Provide the (x, y) coordinate of the cell's center where the given text is located.  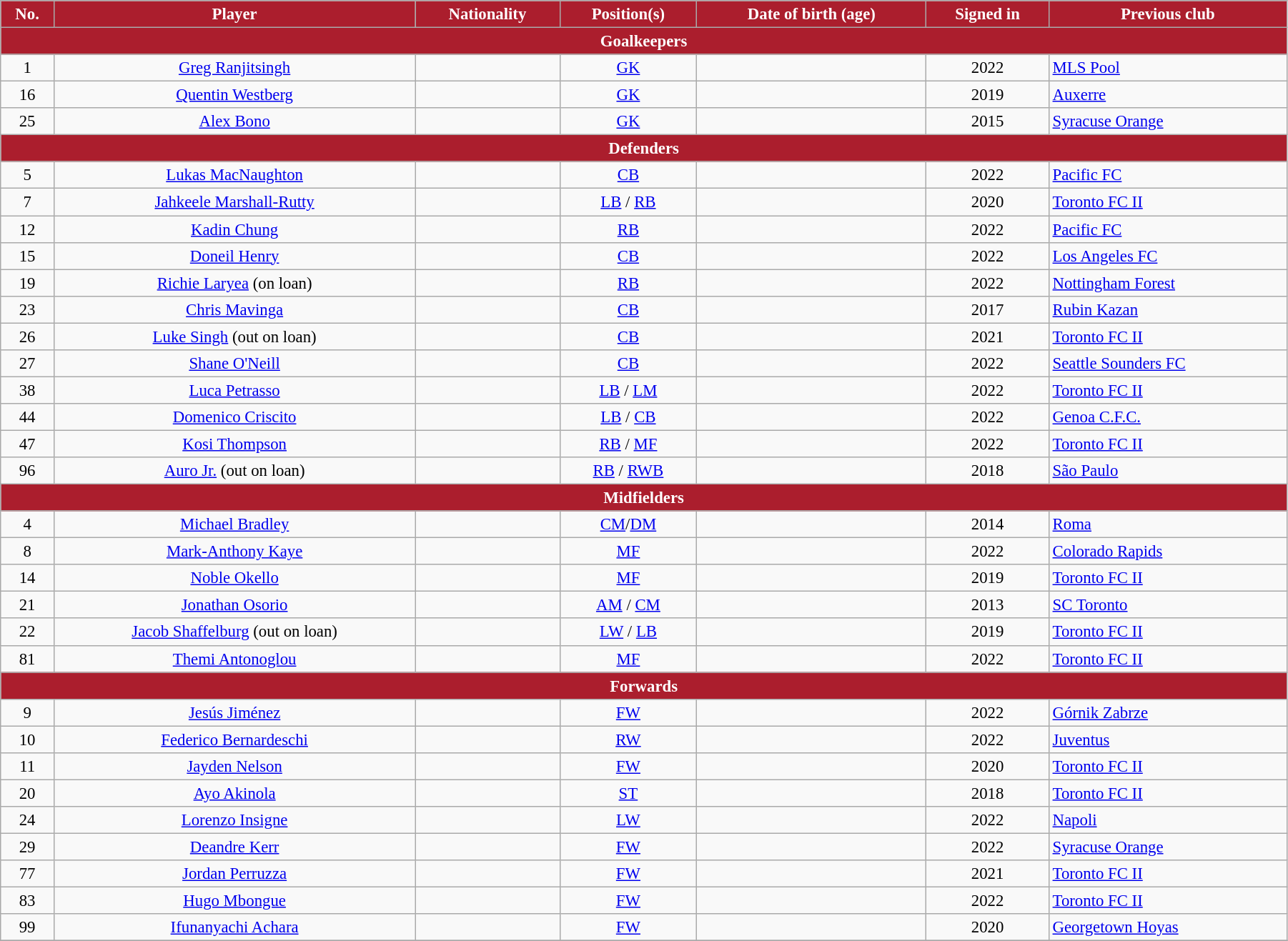
Goalkeepers (644, 41)
ST (628, 793)
96 (27, 471)
Kadin Chung (234, 229)
Ifunanyachi Achara (234, 927)
Górnik Zabrze (1168, 712)
Doneil Henry (234, 256)
83 (27, 901)
14 (27, 578)
Deandre Kerr (234, 847)
Jacob Shaffelburg (out on loan) (234, 632)
Jahkeele Marshall-Rutty (234, 202)
2015 (988, 121)
Midfielders (644, 498)
RB / RWB (628, 471)
8 (27, 552)
LB / LM (628, 390)
Hugo Mbongue (234, 901)
Position(s) (628, 14)
25 (27, 121)
77 (27, 874)
Mark-Anthony Kaye (234, 552)
LB / CB (628, 417)
Themi Antonoglou (234, 659)
24 (27, 820)
São Paulo (1168, 471)
No. (27, 14)
Greg Ranjitsingh (234, 68)
CM/DM (628, 524)
12 (27, 229)
5 (27, 175)
9 (27, 712)
Nationality (487, 14)
Genoa C.F.C. (1168, 417)
20 (27, 793)
Michael Bradley (234, 524)
RB / MF (628, 444)
Roma (1168, 524)
Rubin Kazan (1168, 309)
Domenico Criscito (234, 417)
2017 (988, 309)
Jonathan Osorio (234, 605)
2013 (988, 605)
LB / RB (628, 202)
Lorenzo Insigne (234, 820)
Defenders (644, 149)
1 (27, 68)
Luke Singh (out on loan) (234, 337)
LW / LB (628, 632)
Previous club (1168, 14)
81 (27, 659)
Seattle Sounders FC (1168, 364)
Auro Jr. (out on loan) (234, 471)
38 (27, 390)
47 (27, 444)
Napoli (1168, 820)
19 (27, 283)
29 (27, 847)
Forwards (644, 686)
27 (27, 364)
23 (27, 309)
SC Toronto (1168, 605)
16 (27, 95)
Date of birth (age) (812, 14)
AM / CM (628, 605)
Noble Okello (234, 578)
4 (27, 524)
LW (628, 820)
26 (27, 337)
11 (27, 767)
Georgetown Hoyas (1168, 927)
Juventus (1168, 740)
Jordan Perruzza (234, 874)
Federico Bernardeschi (234, 740)
RW (628, 740)
Luca Petrasso (234, 390)
Nottingham Forest (1168, 283)
Ayo Akinola (234, 793)
Richie Laryea (on loan) (234, 283)
7 (27, 202)
Auxerre (1168, 95)
15 (27, 256)
Player (234, 14)
44 (27, 417)
Kosi Thompson (234, 444)
Signed in (988, 14)
Colorado Rapids (1168, 552)
22 (27, 632)
99 (27, 927)
10 (27, 740)
MLS Pool (1168, 68)
2014 (988, 524)
Jesús Jiménez (234, 712)
Alex Bono (234, 121)
Chris Mavinga (234, 309)
Quentin Westberg (234, 95)
Lukas MacNaughton (234, 175)
Shane O'Neill (234, 364)
Los Angeles FC (1168, 256)
Jayden Nelson (234, 767)
21 (27, 605)
